Scan for the cell matching the given text and deliver its [X, Y] coordinate at center. 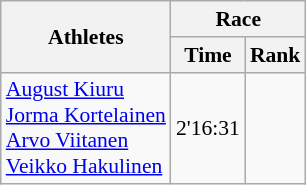
Athletes [86, 36]
Race [238, 19]
August KiuruJorma KortelainenArvo ViitanenVeikko Hakulinen [86, 128]
Rank [276, 55]
2'16:31 [208, 128]
Time [208, 55]
